Return the (x, y) coordinate for the center point of the cell that contains the specified text.  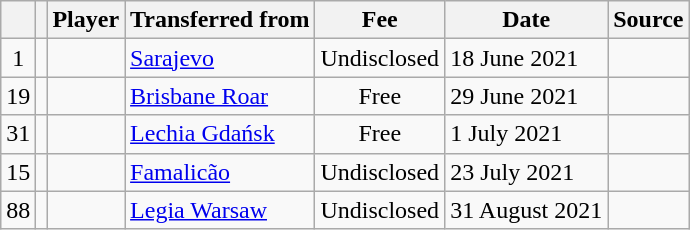
1 (18, 58)
Player (86, 20)
Legia Warsaw (220, 210)
19 (18, 96)
23 July 2021 (526, 172)
Transferred from (220, 20)
31 (18, 134)
31 August 2021 (526, 210)
Brisbane Roar (220, 96)
Famalicão (220, 172)
Fee (380, 20)
15 (18, 172)
1 July 2021 (526, 134)
18 June 2021 (526, 58)
88 (18, 210)
Date (526, 20)
Lechia Gdańsk (220, 134)
Source (648, 20)
29 June 2021 (526, 96)
Sarajevo (220, 58)
